Extract the (x, y) coordinate from the center of the cell holding the provided text.  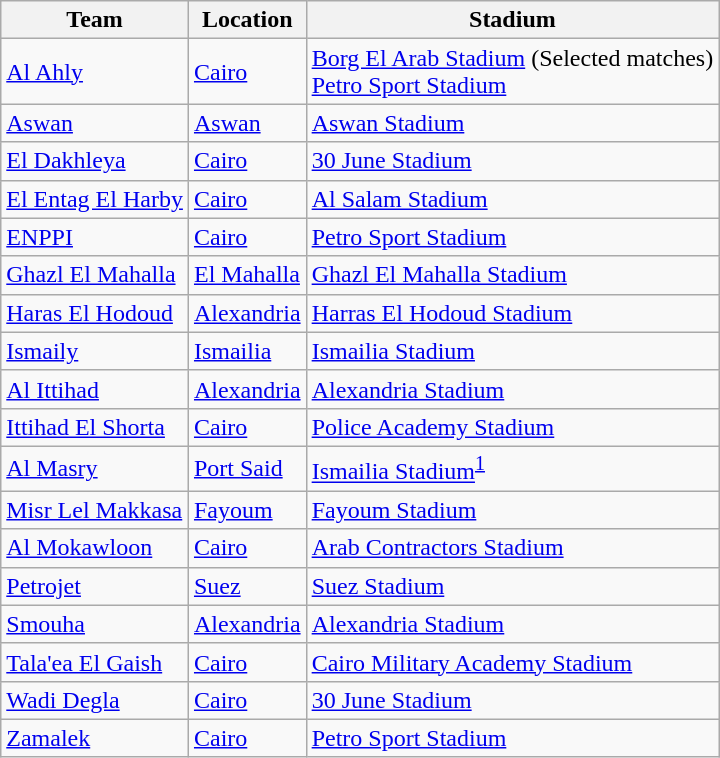
Aswan Stadium (512, 123)
Ismailia Stadium1 (512, 468)
Police Academy Stadium (512, 427)
Ismailia (247, 351)
Ismaily (95, 351)
Harras El Hodoud Stadium (512, 313)
Ismailia Stadium (512, 351)
Tala'ea El Gaish (95, 662)
El Entag El Harby (95, 199)
El Mahalla (247, 275)
Al Mokawloon (95, 548)
Smouha (95, 624)
Fayoum (247, 510)
Wadi Degla (95, 700)
Al Salam Stadium (512, 199)
Misr Lel Makkasa (95, 510)
Cairo Military Academy Stadium (512, 662)
Ghazl El Mahalla Stadium (512, 275)
Al Ittihad (95, 389)
Petrojet (95, 586)
El Dakhleya (95, 161)
Port Said (247, 468)
Ittihad El Shorta (95, 427)
Zamalek (95, 738)
Team (95, 20)
ENPPI (95, 237)
Suez Stadium (512, 586)
Al Ahly (95, 72)
Fayoum Stadium (512, 510)
Stadium (512, 20)
Al Masry (95, 468)
Suez (247, 586)
Ghazl El Mahalla (95, 275)
Haras El Hodoud (95, 313)
Borg El Arab Stadium (Selected matches)Petro Sport Stadium (512, 72)
Location (247, 20)
Arab Contractors Stadium (512, 548)
